From the cell containing the given text, extract its center point as [X, Y] coordinate. 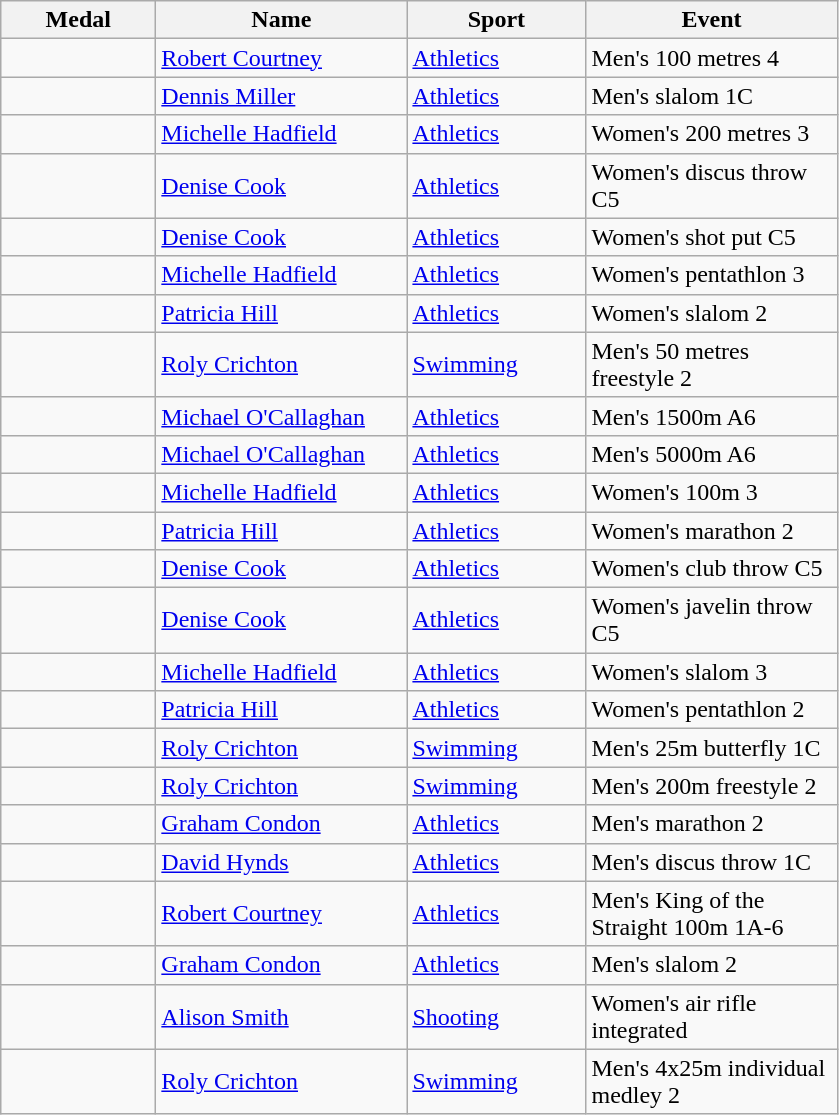
David Hynds [282, 862]
Men's 200m freestyle 2 [712, 786]
Men's slalom 1C [712, 96]
Women's pentathlon 3 [712, 275]
Medal [78, 20]
Dennis Miller [282, 96]
Men's 100 metres 4 [712, 58]
Men's 5000m A6 [712, 454]
Men's marathon 2 [712, 824]
Women's 200 metres 3 [712, 134]
Alison Smith [282, 1016]
Name [282, 20]
Women's shot put C5 [712, 237]
Women's slalom 3 [712, 672]
Men's discus throw 1C [712, 862]
Men's 4x25m individual medley 2 [712, 1082]
Event [712, 20]
Women's marathon 2 [712, 531]
Women's javelin throw C5 [712, 620]
Shooting [496, 1016]
Men's 1500m A6 [712, 416]
Women's slalom 2 [712, 313]
Women's air rifle integrated [712, 1016]
Women's pentathlon 2 [712, 710]
Women's discus throw C5 [712, 186]
Women's 100m 3 [712, 492]
Women's club throw C5 [712, 569]
Men's King of the Straight 100m 1A-6 [712, 914]
Men's slalom 2 [712, 965]
Sport [496, 20]
Men's 25m butterfly 1C [712, 748]
Men's 50 metres freestyle 2 [712, 364]
